Scan for the cell matching the given text and deliver its (x, y) coordinate at center. 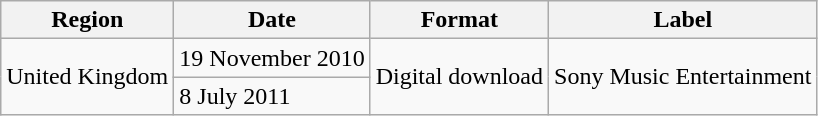
8 July 2011 (272, 96)
19 November 2010 (272, 58)
Sony Music Entertainment (683, 77)
Region (88, 20)
Label (683, 20)
Date (272, 20)
Digital download (459, 77)
Format (459, 20)
United Kingdom (88, 77)
